Return the [X, Y] coordinate for the center point of the cell that contains the specified text.  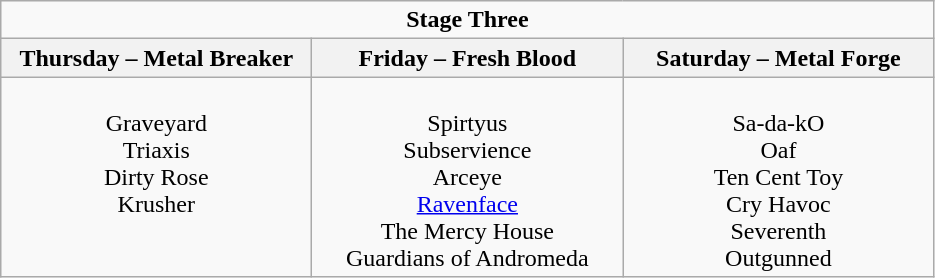
Thursday – Metal Breaker [156, 58]
Graveyard Triaxis Dirty Rose Krusher [156, 177]
Sa-da-kO Oaf Ten Cent Toy Cry Havoc Severenth Outgunned [778, 177]
Spirtyus Subservience Arceye Ravenface The Mercy House Guardians of Andromeda [468, 177]
Friday – Fresh Blood [468, 58]
Saturday – Metal Forge [778, 58]
Stage Three [468, 20]
